Identify which cell holds the provided text, then report its [x, y] central coordinate. 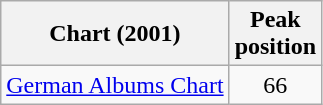
66 [275, 85]
Chart (2001) [115, 34]
German Albums Chart [115, 85]
Peakposition [275, 34]
